Extract the [X, Y] coordinate from the center of the cell holding the provided text.  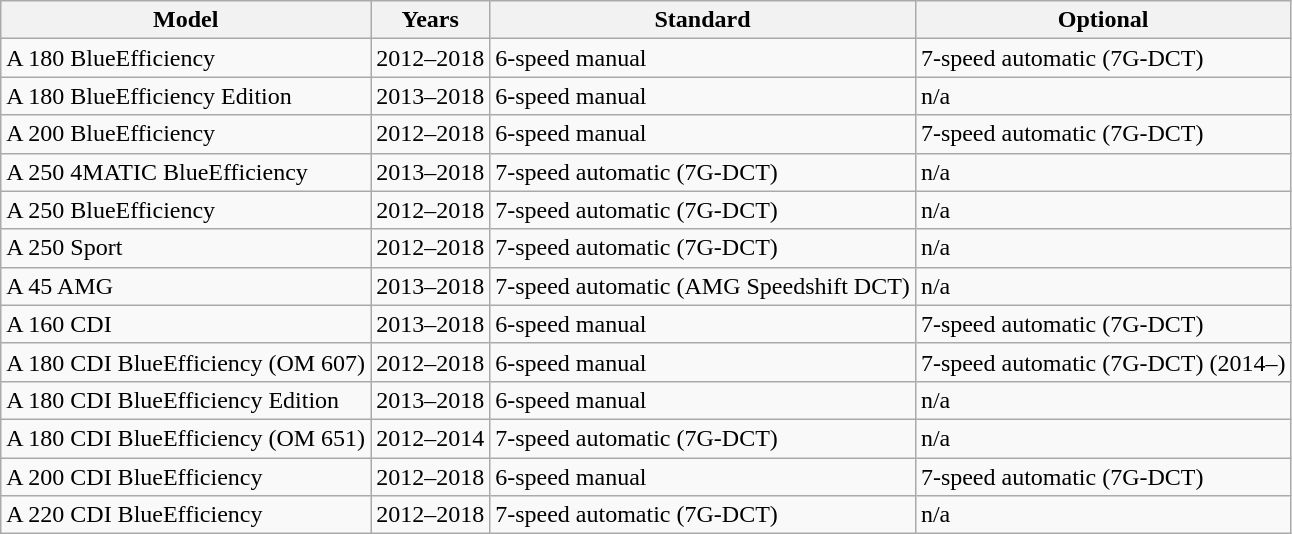
A 160 CDI [186, 324]
Years [430, 20]
A 250 BlueEfficiency [186, 210]
Optional [1103, 20]
Model [186, 20]
2012–2014 [430, 438]
Standard [703, 20]
A 200 BlueEfficiency [186, 134]
A 45 AMG [186, 286]
A 180 CDI BlueEfficiency (OM 651) [186, 438]
A 180 BlueEfficiency [186, 58]
A 220 CDI BlueEfficiency [186, 515]
A 250 4MATIC BlueEfficiency [186, 172]
A 180 CDI BlueEfficiency (OM 607) [186, 362]
7-speed automatic (7G-DCT) (2014–) [1103, 362]
A 250 Sport [186, 248]
A 200 CDI BlueEfficiency [186, 477]
A 180 BlueEfficiency Edition [186, 96]
7-speed automatic (AMG Speedshift DCT) [703, 286]
A 180 CDI BlueEfficiency Edition [186, 400]
